Detect which cell encompasses the target text, then output its (X, Y) center coordinate. 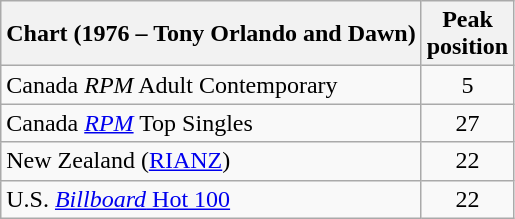
New Zealand (RIANZ) (211, 161)
5 (467, 85)
Chart (1976 – Tony Orlando and Dawn) (211, 34)
Canada RPM Adult Contemporary (211, 85)
27 (467, 123)
Canada RPM Top Singles (211, 123)
Peakposition (467, 34)
U.S. Billboard Hot 100 (211, 199)
